Locate the cell with the specified text and output its (X, Y) center coordinate. 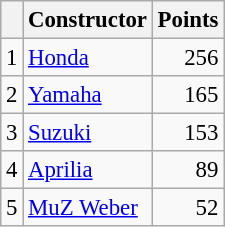
1 (12, 58)
153 (188, 133)
Constructor (88, 20)
Honda (88, 58)
89 (188, 170)
52 (188, 208)
Aprilia (88, 170)
165 (188, 95)
2 (12, 95)
4 (12, 170)
Yamaha (88, 95)
256 (188, 58)
5 (12, 208)
3 (12, 133)
MuZ Weber (88, 208)
Points (188, 20)
Suzuki (88, 133)
